Return the (X, Y) coordinate for the center point of the cell that contains the specified text.  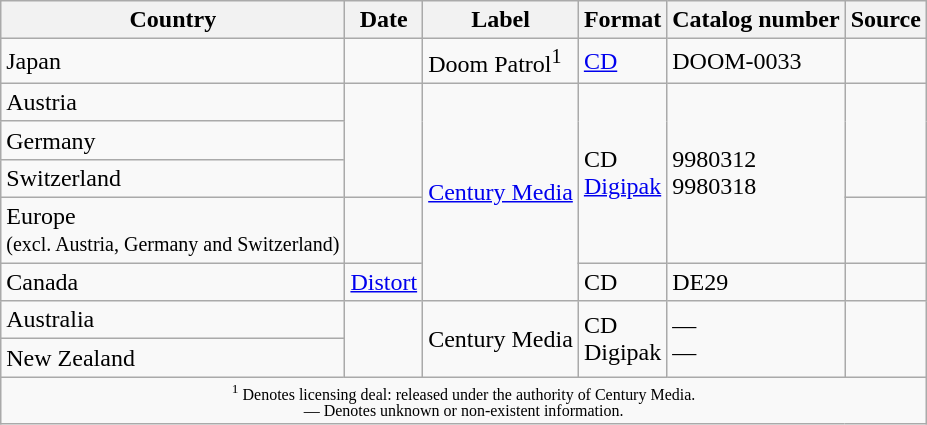
—— (756, 339)
Canada (173, 282)
Label (501, 20)
Doom Patrol1 (501, 62)
1 Denotes licensing deal: released under the authority of Century Media.— Denotes unknown or non-existent information. (464, 400)
Europe(excl. Austria, Germany and Switzerland) (173, 230)
Australia (173, 320)
Japan (173, 62)
Source (886, 20)
Catalog number (756, 20)
DE29 (756, 282)
Date (384, 20)
DOOM-0033 (756, 62)
Country (173, 20)
Austria (173, 102)
99803129980318 (756, 172)
Germany (173, 140)
Switzerland (173, 178)
Format (622, 20)
Distort (384, 282)
New Zealand (173, 358)
